Return [x, y] of the center of cell containing provided text 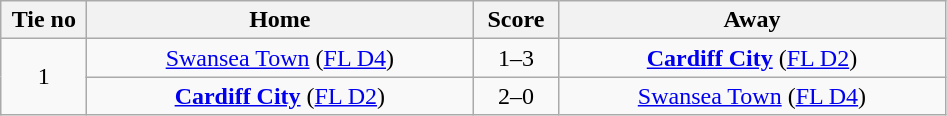
1 [44, 77]
Tie no [44, 20]
1–3 [516, 58]
Home [280, 20]
Score [516, 20]
2–0 [516, 96]
Away [752, 20]
